Scan for the cell matching the given text and deliver its (x, y) coordinate at center. 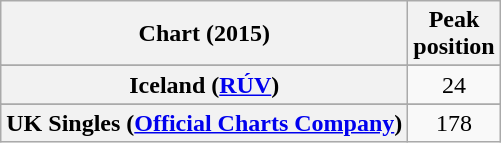
178 (454, 123)
Peakposition (454, 34)
Iceland (RÚV) (204, 85)
UK Singles (Official Charts Company) (204, 123)
24 (454, 85)
Chart (2015) (204, 34)
